Return (x, y) of the center of cell containing provided text 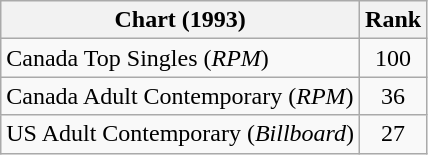
US Adult Contemporary (Billboard) (180, 134)
Rank (394, 20)
100 (394, 58)
27 (394, 134)
Chart (1993) (180, 20)
Canada Top Singles (RPM) (180, 58)
Canada Adult Contemporary (RPM) (180, 96)
36 (394, 96)
